Extract the [X, Y] coordinate from the center of the cell holding the provided text.  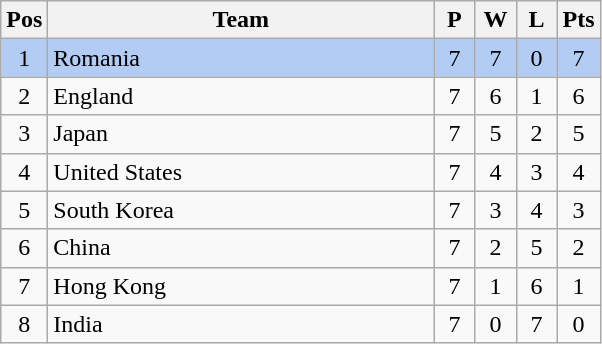
P [454, 20]
South Korea [241, 210]
Team [241, 20]
8 [24, 324]
L [536, 20]
Hong Kong [241, 286]
W [496, 20]
United States [241, 172]
Pts [578, 20]
Romania [241, 58]
Japan [241, 134]
Pos [24, 20]
England [241, 96]
China [241, 248]
India [241, 324]
